Detect which cell encompasses the target text, then output its [X, Y] center coordinate. 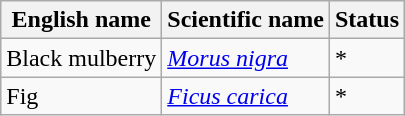
Ficus carica [246, 96]
Morus nigra [246, 58]
Scientific name [246, 20]
Status [366, 20]
English name [82, 20]
Black mulberry [82, 58]
Fig [82, 96]
